Find where the given text appears and provide that cell's center as (X, Y) coordinate. 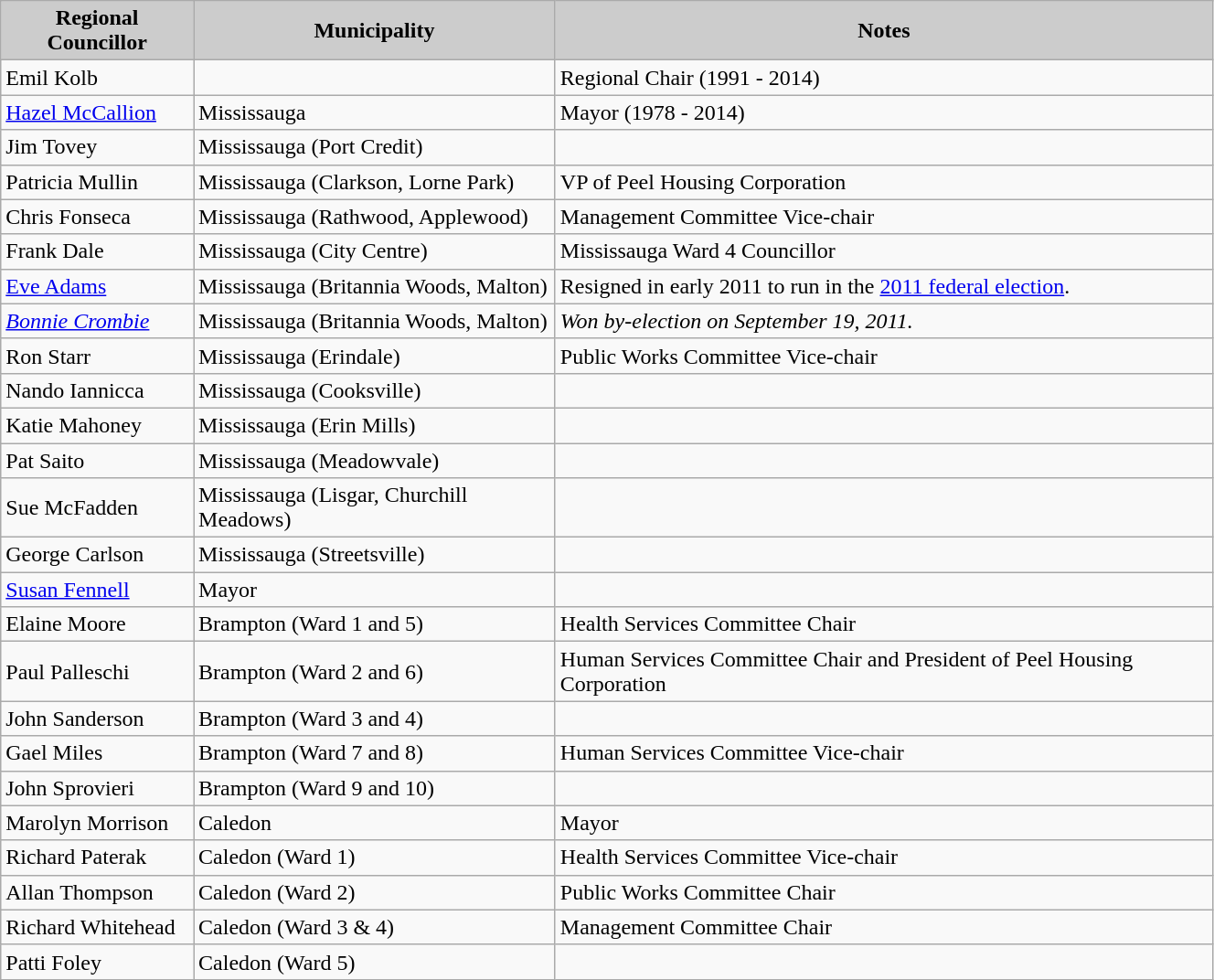
Health Services Committee Chair (883, 624)
Regional Chair (1991 - 2014) (883, 78)
Brampton (Ward 9 and 10) (375, 788)
Mayor (1978 - 2014) (883, 112)
Bonnie Crombie (97, 321)
Health Services Committee Vice-chair (883, 857)
Mississauga (375, 112)
Frank Dale (97, 251)
Richard Whitehead (97, 927)
Hazel McCallion (97, 112)
Mississauga (Meadowvale) (375, 460)
Mississauga (Port Credit) (375, 147)
Mississauga (Cooksville) (375, 390)
Resigned in early 2011 to run in the 2011 federal election. (883, 286)
Paul Palleschi (97, 671)
Elaine Moore (97, 624)
Public Works Committee Chair (883, 892)
Brampton (Ward 3 and 4) (375, 719)
Human Services Committee Chair and President of Peel Housing Corporation (883, 671)
Mississauga (Erindale) (375, 356)
Jim Tovey (97, 147)
John Sprovieri (97, 788)
Mississauga (Erin Mills) (375, 425)
Caledon (Ward 1) (375, 857)
Regional Councillor (97, 31)
Municipality (375, 31)
Ron Starr (97, 356)
Management Committee Chair (883, 927)
Brampton (Ward 1 and 5) (375, 624)
Eve Adams (97, 286)
Patti Foley (97, 962)
John Sanderson (97, 719)
Patricia Mullin (97, 182)
Chris Fonseca (97, 217)
Caledon (Ward 2) (375, 892)
Management Committee Vice-chair (883, 217)
Caledon (Ward 5) (375, 962)
Gael Miles (97, 753)
Marolyn Morrison (97, 823)
Mississauga (Lisgar, Churchill Meadows) (375, 508)
Mississauga Ward 4 Councillor (883, 251)
Susan Fennell (97, 590)
Richard Paterak (97, 857)
Emil Kolb (97, 78)
Sue McFadden (97, 508)
VP of Peel Housing Corporation (883, 182)
Mississauga (City Centre) (375, 251)
Notes (883, 31)
George Carlson (97, 555)
Brampton (Ward 7 and 8) (375, 753)
Caledon (375, 823)
Katie Mahoney (97, 425)
Mississauga (Streetsville) (375, 555)
Public Works Committee Vice-chair (883, 356)
Brampton (Ward 2 and 6) (375, 671)
Pat Saito (97, 460)
Mississauga (Rathwood, Applewood) (375, 217)
Allan Thompson (97, 892)
Human Services Committee Vice-chair (883, 753)
Mississauga (Clarkson, Lorne Park) (375, 182)
Caledon (Ward 3 & 4) (375, 927)
Nando Iannicca (97, 390)
Won by-election on September 19, 2011. (883, 321)
